Detect which cell encompasses the target text, then output its (x, y) center coordinate. 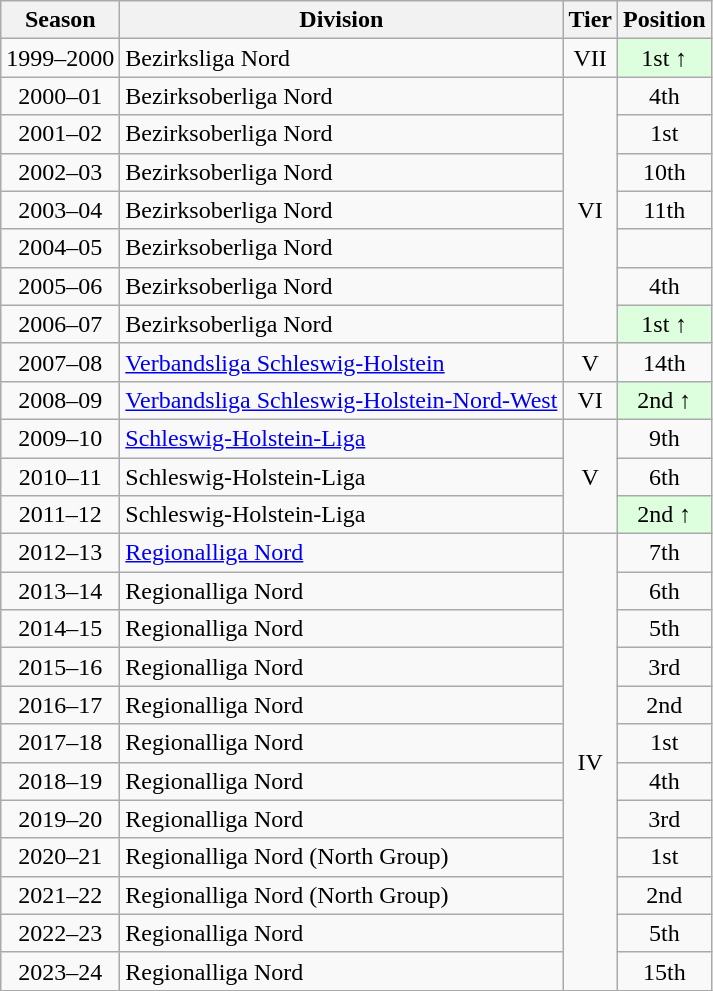
2003–04 (60, 210)
2011–12 (60, 515)
Verbandsliga Schleswig-Holstein-Nord-West (342, 400)
Tier (590, 20)
2002–03 (60, 172)
VII (590, 58)
2000–01 (60, 96)
2008–09 (60, 400)
14th (664, 362)
Position (664, 20)
2017–18 (60, 743)
2018–19 (60, 781)
10th (664, 172)
Season (60, 20)
2020–21 (60, 857)
IV (590, 762)
2006–07 (60, 324)
15th (664, 971)
2007–08 (60, 362)
2010–11 (60, 477)
7th (664, 553)
Verbandsliga Schleswig-Holstein (342, 362)
2001–02 (60, 134)
2014–15 (60, 629)
2009–10 (60, 438)
9th (664, 438)
2005–06 (60, 286)
Bezirksliga Nord (342, 58)
1999–2000 (60, 58)
2015–16 (60, 667)
2022–23 (60, 933)
2019–20 (60, 819)
11th (664, 210)
2016–17 (60, 705)
2023–24 (60, 971)
2004–05 (60, 248)
Division (342, 20)
2012–13 (60, 553)
2013–14 (60, 591)
2021–22 (60, 895)
